Output the [X, Y] coordinate of the center of the cell containing the given text.  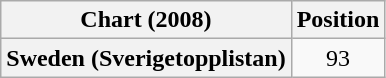
Sweden (Sverigetopplistan) [146, 58]
93 [338, 58]
Chart (2008) [146, 20]
Position [338, 20]
